Output the [x, y] coordinate of the center of the cell containing the given text.  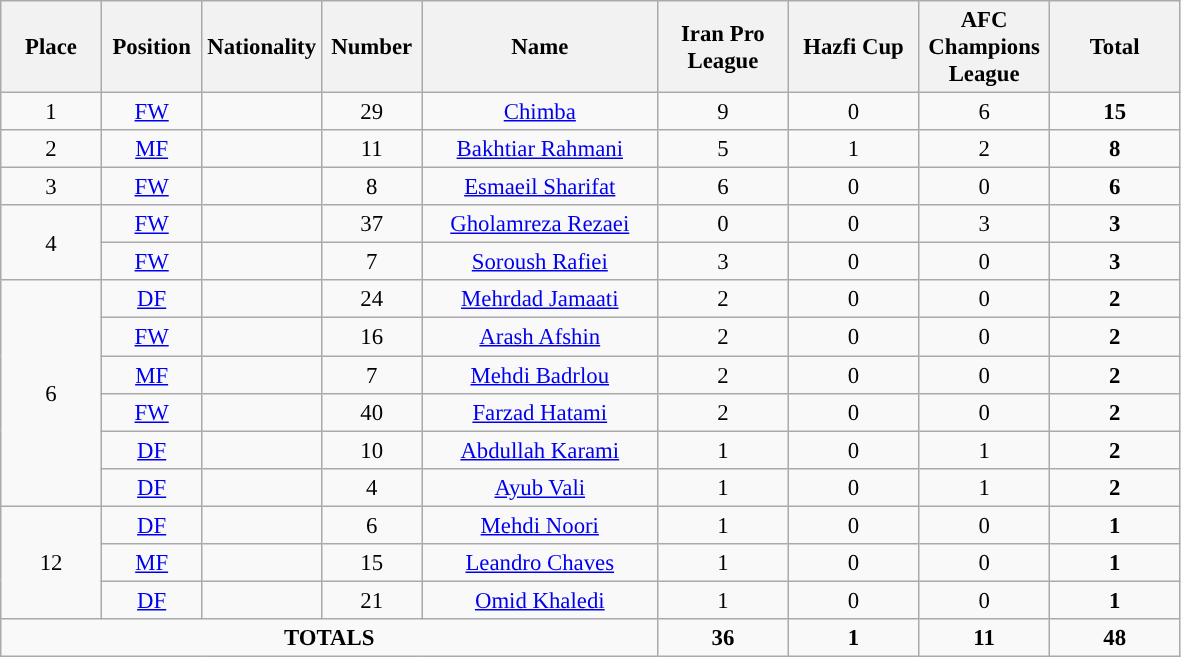
Mehrdad Jamaati [540, 299]
Total [1114, 47]
21 [372, 600]
Mehdi Noori [540, 525]
Number [372, 47]
Ayub Vali [540, 487]
40 [372, 412]
AFC Champions League [984, 47]
Esmaeil Sharifat [540, 187]
Nationality [262, 47]
Soroush Rafiei [540, 262]
Arash Afshin [540, 337]
Position [152, 47]
Farzad Hatami [540, 412]
5 [724, 149]
Hazfi Cup [854, 47]
Gholamreza Rezaei [540, 224]
29 [372, 112]
Abdullah Karami [540, 450]
Leandro Chaves [540, 563]
Name [540, 47]
36 [724, 638]
Place [52, 47]
Iran Pro League [724, 47]
Omid Khaledi [540, 600]
10 [372, 450]
24 [372, 299]
Bakhtiar Rahmani [540, 149]
TOTALS [330, 638]
Mehdi Badrlou [540, 375]
37 [372, 224]
16 [372, 337]
48 [1114, 638]
12 [52, 562]
Chimba [540, 112]
9 [724, 112]
